For the text-containing cell, return its midpoint in [X, Y] coordinate format. 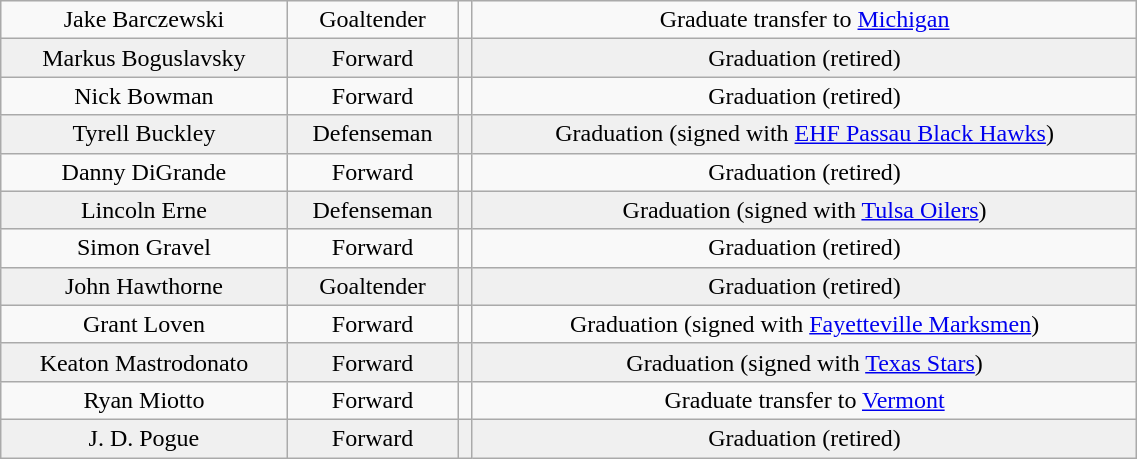
Graduation (signed with Fayetteville Marksmen) [804, 324]
Graduation (signed with EHF Passau Black Hawks) [804, 134]
Keaton Mastrodonato [144, 362]
Jake Barczewski [144, 20]
Danny DiGrande [144, 172]
Graduation (signed with Texas Stars) [804, 362]
Nick Bowman [144, 96]
John Hawthorne [144, 286]
Lincoln Erne [144, 210]
Graduate transfer to Vermont [804, 400]
Graduate transfer to Michigan [804, 20]
Grant Loven [144, 324]
Ryan Miotto [144, 400]
Simon Gravel [144, 248]
J. D. Pogue [144, 438]
Markus Boguslavsky [144, 58]
Graduation (signed with Tulsa Oilers) [804, 210]
Tyrell Buckley [144, 134]
